From the cell containing the given text, extract its center point as (x, y) coordinate. 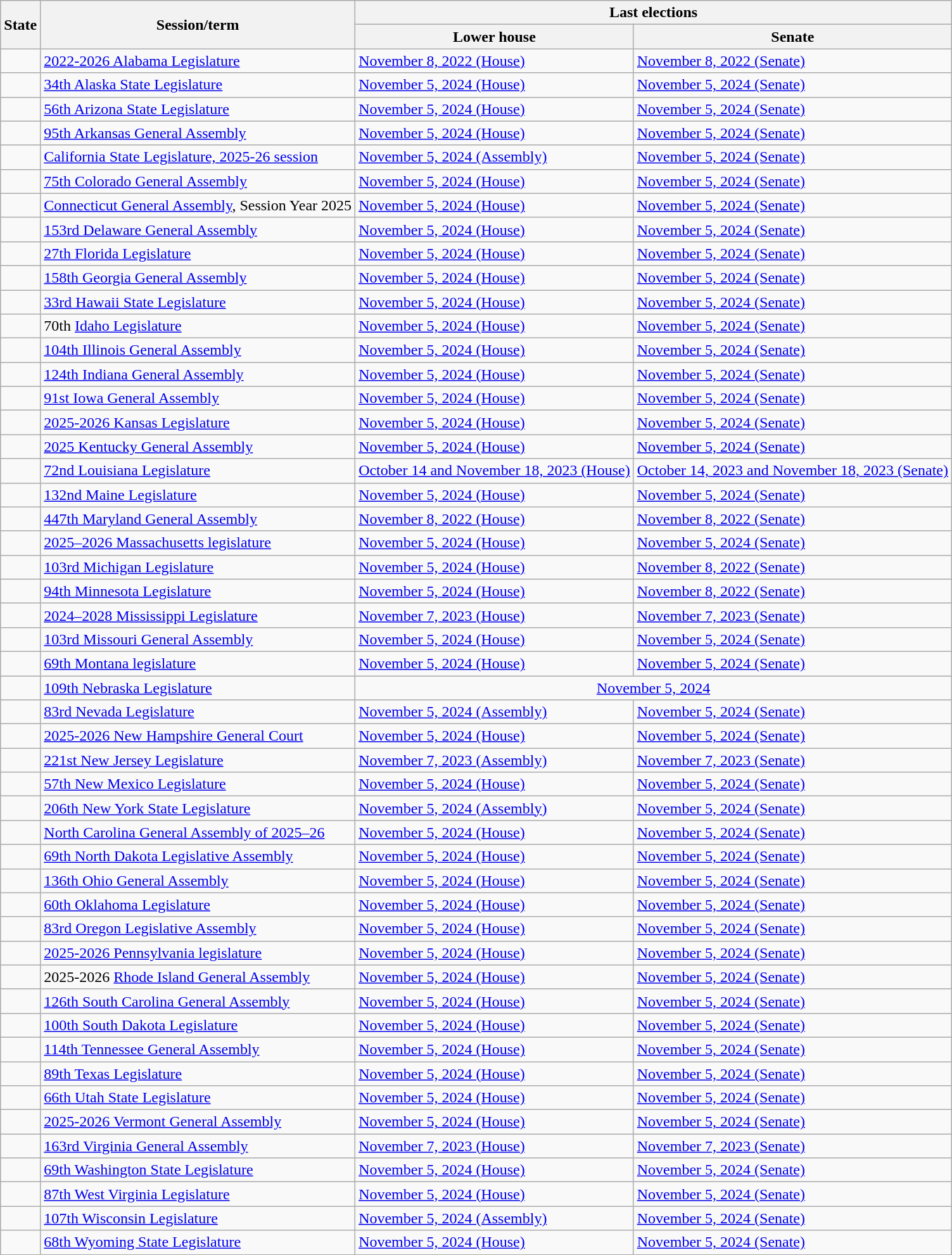
103rd Michigan Legislature (198, 567)
34th Alaska State Legislature (198, 85)
69th Montana legislature (198, 663)
California State Legislature, 2025-26 session (198, 157)
72nd Louisiana Legislature (198, 471)
Connecticut General Assembly, Session Year 2025 (198, 205)
2025-2026 Pennsylvania legislature (198, 953)
206th New York State Legislature (198, 808)
2025 Kentucky General Assembly (198, 447)
103rd Missouri General Assembly (198, 639)
124th Indiana General Assembly (198, 374)
2024–2028 Mississippi Legislature (198, 615)
October 14 and November 18, 2023 (House) (495, 471)
70th Idaho Legislature (198, 326)
69th Washington State Legislature (198, 1170)
221st New Jersey Legislature (198, 760)
68th Wyoming State Legislature (198, 1242)
2025-2026 Kansas Legislature (198, 423)
132nd Maine Legislature (198, 495)
October 14, 2023 and November 18, 2023 (Senate) (792, 471)
November 5, 2024 (654, 687)
33rd Hawaii State Legislature (198, 302)
94th Minnesota Legislature (198, 591)
126th South Carolina General Assembly (198, 1001)
2025-2026 Rhode Island General Assembly (198, 977)
2025–2026 Massachusetts legislature (198, 543)
Senate (792, 37)
Session/term (198, 25)
69th North Dakota Legislative Assembly (198, 857)
November 7, 2023 (Assembly) (495, 760)
95th Arkansas General Assembly (198, 133)
107th Wisconsin Legislature (198, 1218)
114th Tennessee General Assembly (198, 1049)
Lower house (495, 37)
North Carolina General Assembly of 2025–26 (198, 832)
57th New Mexico Legislature (198, 784)
2025-2026 New Hampshire General Court (198, 736)
87th West Virginia Legislature (198, 1194)
83rd Nevada Legislature (198, 712)
153rd Delaware General Assembly (198, 229)
Last elections (654, 13)
2025-2026 Vermont General Assembly (198, 1122)
89th Texas Legislature (198, 1074)
100th South Dakota Legislature (198, 1025)
136th Ohio General Assembly (198, 881)
109th Nebraska Legislature (198, 687)
2022-2026 Alabama Legislature (198, 61)
75th Colorado General Assembly (198, 181)
State (20, 25)
104th Illinois General Assembly (198, 350)
66th Utah State Legislature (198, 1098)
83rd Oregon Legislative Assembly (198, 929)
91st Iowa General Assembly (198, 398)
60th Oklahoma Legislature (198, 905)
163rd Virginia General Assembly (198, 1146)
447th Maryland General Assembly (198, 519)
27th Florida Legislature (198, 253)
158th Georgia General Assembly (198, 277)
56th Arizona State Legislature (198, 109)
